Scan for the cell matching the given text and deliver its [x, y] coordinate at center. 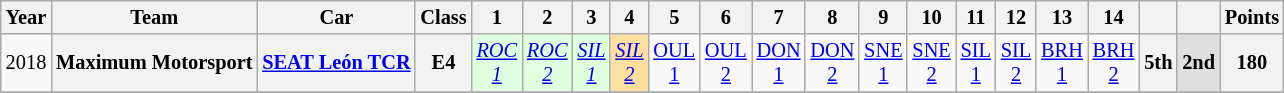
2 [547, 17]
Points [1252, 17]
OUL1 [674, 63]
Year [26, 17]
1 [497, 17]
SEAT León TCR [336, 63]
Class [443, 17]
14 [1114, 17]
12 [1016, 17]
7 [779, 17]
10 [931, 17]
SNE2 [931, 63]
ROC2 [547, 63]
SNE1 [883, 63]
9 [883, 17]
BRH1 [1062, 63]
ROC1 [497, 63]
3 [591, 17]
11 [976, 17]
DON2 [832, 63]
2nd [1198, 63]
Maximum Motorsport [154, 63]
8 [832, 17]
6 [726, 17]
BRH2 [1114, 63]
180 [1252, 63]
5 [674, 17]
DON1 [779, 63]
5th [1158, 63]
2018 [26, 63]
E4 [443, 63]
13 [1062, 17]
OUL2 [726, 63]
4 [629, 17]
Team [154, 17]
Car [336, 17]
